Identify which cell holds the provided text, then report its (X, Y) central coordinate. 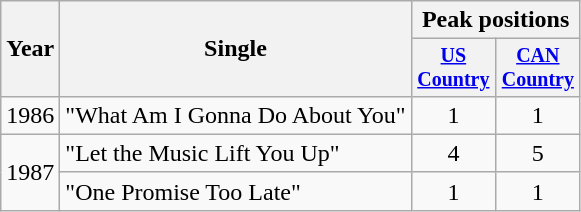
Peak positions (496, 20)
4 (453, 153)
5 (538, 153)
Year (30, 49)
1986 (30, 115)
US Country (453, 68)
"One Promise Too Late" (236, 191)
1987 (30, 172)
"What Am I Gonna Do About You" (236, 115)
CAN Country (538, 68)
"Let the Music Lift You Up" (236, 153)
Single (236, 49)
